For the text-containing cell, return its midpoint in [x, y] coordinate format. 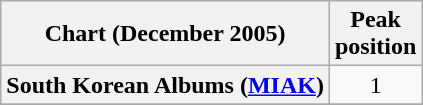
Chart (December 2005) [166, 34]
1 [375, 85]
South Korean Albums (MIAK) [166, 85]
Peakposition [375, 34]
